Determine the (X, Y) coordinate at the center of the cell enclosing the given text.  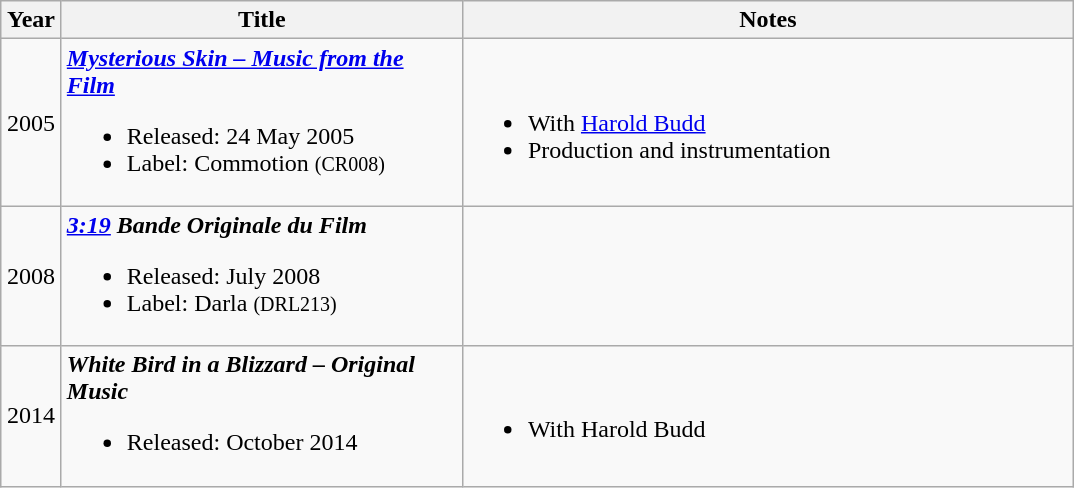
Notes (768, 20)
2005 (32, 122)
White Bird in a Blizzard – Original MusicReleased: October 2014 (262, 416)
Mysterious Skin – Music from the FilmReleased: 24 May 2005Label: Commotion (CR008) (262, 122)
2014 (32, 416)
Year (32, 20)
Title (262, 20)
With Harold BuddProduction and instrumentation (768, 122)
With Harold Budd (768, 416)
3:19 Bande Originale du FilmReleased: July 2008Label: Darla (DRL213) (262, 276)
2008 (32, 276)
